From the cell containing the given text, extract its center point as (X, Y) coordinate. 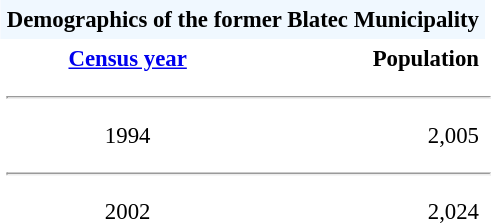
Demographics of the former Blatec Municipality (243, 20)
1994 (128, 136)
Population (370, 58)
Census year (128, 58)
2,005 (370, 136)
